Output the [X, Y] coordinate of the center of the cell containing the given text.  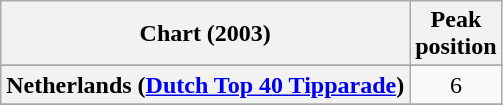
Netherlands (Dutch Top 40 Tipparade) [206, 85]
Peakposition [456, 34]
6 [456, 85]
Chart (2003) [206, 34]
